Output the (x, y) coordinate of the center of the cell containing the given text.  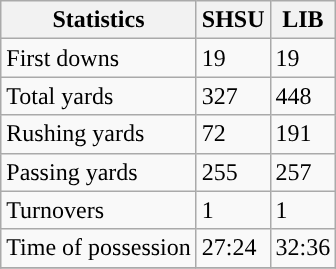
Total yards (99, 96)
SHSU (233, 20)
Turnovers (99, 210)
LIB (303, 20)
27:24 (233, 248)
257 (303, 172)
Rushing yards (99, 134)
32:36 (303, 248)
Passing yards (99, 172)
255 (233, 172)
Statistics (99, 20)
72 (233, 134)
327 (233, 96)
191 (303, 134)
Time of possession (99, 248)
448 (303, 96)
First downs (99, 58)
